Capture the cell that displays the provided text and extract its (X, Y) central coordinate. 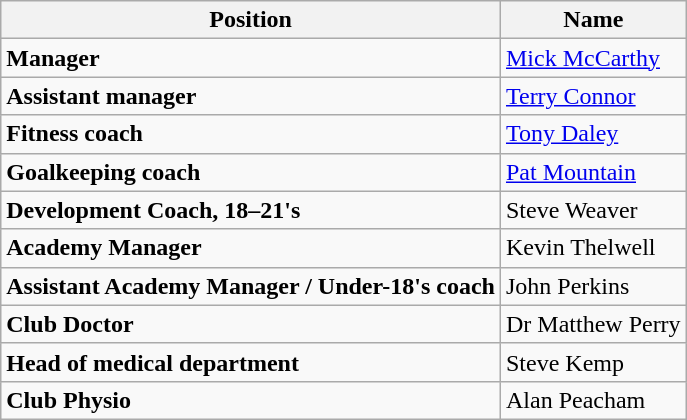
Goalkeeping coach (251, 172)
Steve Kemp (593, 362)
Steve Weaver (593, 210)
Assistant Academy Manager / Under-18's coach (251, 286)
John Perkins (593, 286)
Club Doctor (251, 324)
Pat Mountain (593, 172)
Development Coach, 18–21's (251, 210)
Academy Manager (251, 248)
Club Physio (251, 400)
Kevin Thelwell (593, 248)
Dr Matthew Perry (593, 324)
Head of medical department (251, 362)
Mick McCarthy (593, 58)
Manager (251, 58)
Tony Daley (593, 134)
Assistant manager (251, 96)
Terry Connor (593, 96)
Name (593, 20)
Fitness coach (251, 134)
Position (251, 20)
Alan Peacham (593, 400)
